Determine the (x, y) coordinate at the center of the cell enclosing the given text.  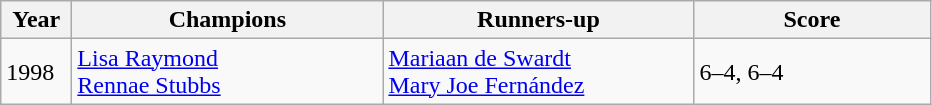
6–4, 6–4 (812, 72)
Lisa Raymond Rennae Stubbs (228, 72)
1998 (36, 72)
Score (812, 20)
Runners-up (538, 20)
Champions (228, 20)
Mariaan de Swardt Mary Joe Fernández (538, 72)
Year (36, 20)
